Find where the given text appears and provide that cell's center as [x, y] coordinate. 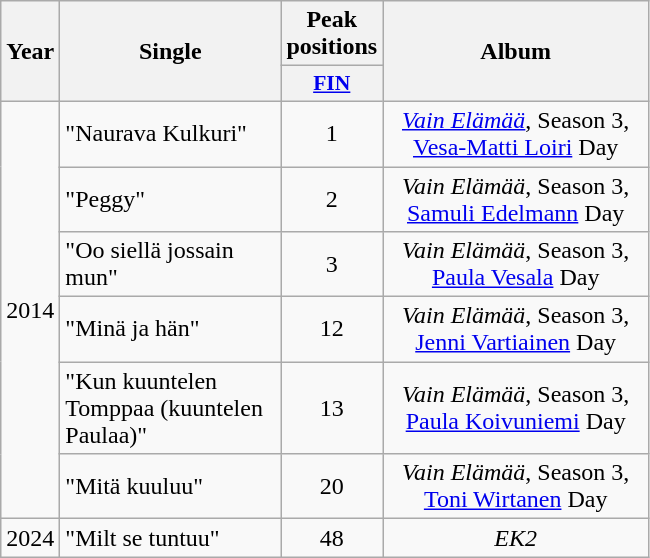
Peak positions [332, 34]
13 [332, 408]
Vain Elämää, Season 3,Samuli Edelmann Day [516, 198]
Vain Elämää, Season 3,Paula Koivuniemi Day [516, 408]
20 [332, 486]
2024 [30, 538]
"Minä ja hän" [170, 330]
1 [332, 134]
"Peggy" [170, 198]
"Kun kuuntelen Tomppaa (kuuntelen Paulaa)" [170, 408]
Year [30, 52]
2014 [30, 310]
"Naurava Kulkuri" [170, 134]
Vain Elämää, Season 3,Paula Vesala Day [516, 264]
Vain Elämää, Season 3,Vesa-Matti Loiri Day [516, 134]
"Mitä kuuluu" [170, 486]
FIN [332, 84]
"Milt se tuntuu" [170, 538]
12 [332, 330]
Vain Elämää, Season 3,Jenni Vartiainen Day [516, 330]
EK2 [516, 538]
2 [332, 198]
Single [170, 52]
3 [332, 264]
"Oo siellä jossain mun" [170, 264]
48 [332, 538]
Vain Elämää, Season 3,Toni Wirtanen Day [516, 486]
Album [516, 52]
